Pinpoint the cell where the given text exists, returning its (x, y) midpoint coordinate. 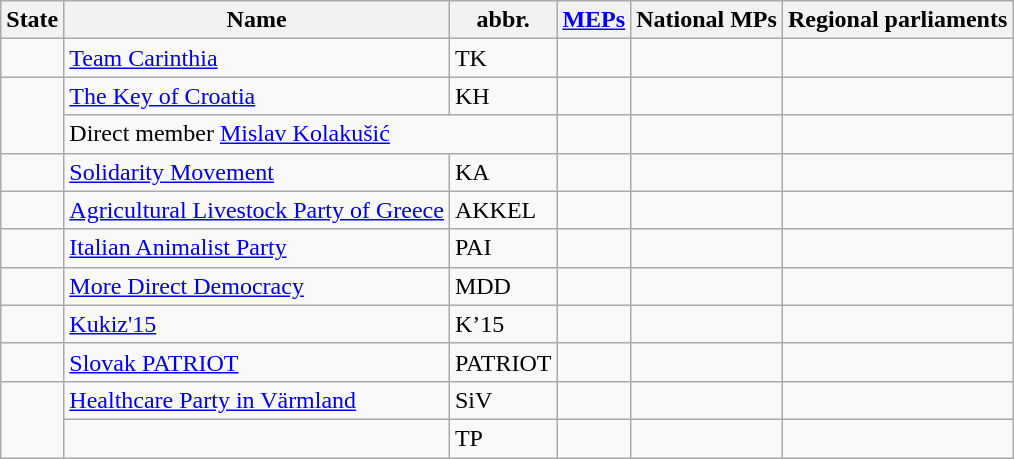
PATRIOT (503, 362)
Solidarity Movement (257, 172)
TK (503, 58)
The Key of Croatia (257, 96)
MDD (503, 286)
K’15 (503, 324)
National MPs (707, 20)
MEPs (594, 20)
KH (503, 96)
Team Carinthia (257, 58)
AKKEL (503, 210)
Regional parliaments (897, 20)
Kukiz'15 (257, 324)
State (32, 20)
Name (257, 20)
Agricultural Livestock Party of Greece (257, 210)
Italian Animalist Party (257, 248)
KA (503, 172)
Healthcare Party in Värmland (257, 400)
More Direct Democracy (257, 286)
Direct member Mislav Kolakušić (310, 134)
Slovak PATRIOT (257, 362)
TP (503, 438)
abbr. (503, 20)
PAI (503, 248)
SiV (503, 400)
